Detect which cell encompasses the target text, then output its [X, Y] center coordinate. 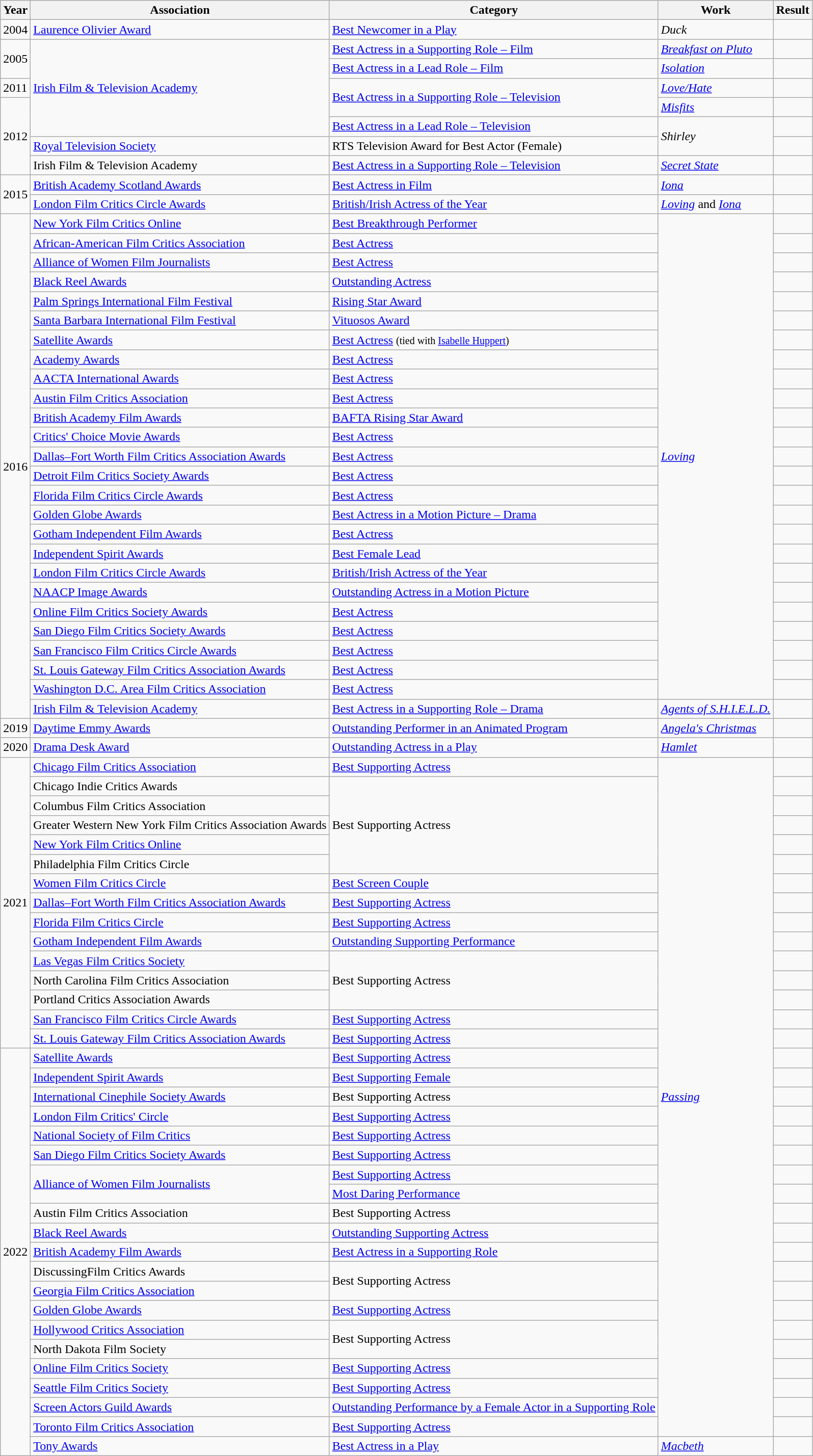
Daytime Emmy Awards [180, 728]
Outstanding Performance by a Female Actor in a Supporting Role [493, 1407]
Best Actress in a Supporting Role – Film [493, 49]
Work [716, 10]
Las Vegas Film Critics Society [180, 961]
Best Actress in a Motion Picture – Drama [493, 514]
2019 [15, 728]
International Cinephile Society Awards [180, 1097]
NAACP Image Awards [180, 592]
Seattle Film Critics Society [180, 1388]
Georgia Film Critics Association [180, 1291]
2015 [15, 194]
Hamlet [716, 747]
2021 [15, 902]
Misfits [716, 107]
2020 [15, 747]
Best Breakthrough Performer [493, 223]
Royal Television Society [180, 146]
Hollywood Critics Association [180, 1330]
Best Female Lead [493, 553]
Palm Springs International Film Festival [180, 301]
Toronto Film Critics Association [180, 1426]
Shirley [716, 136]
Laurence Olivier Award [180, 30]
British Academy Scotland Awards [180, 185]
Tony Awards [180, 1446]
Best Actress in a Supporting Role – Drama [493, 709]
Loving [716, 456]
Association [180, 10]
Best Screen Couple [493, 883]
Rising Star Award [493, 301]
Most Daring Performance [493, 1194]
Outstanding Performer in an Animated Program [493, 728]
Best Actress (tied with Isabelle Huppert) [493, 340]
Category [493, 10]
Best Supporting Female [493, 1077]
Best Actress in a Supporting Role [493, 1252]
National Society of Film Critics [180, 1135]
Year [15, 10]
Columbus Film Critics Association [180, 805]
RTS Television Award for Best Actor (Female) [493, 146]
Outstanding Actress in a Motion Picture [493, 592]
Macbeth [716, 1446]
Agents of S.H.I.E.L.D. [716, 709]
Secret State [716, 165]
Result [793, 10]
Iona [716, 185]
Chicago Indie Critics Awards [180, 786]
Florida Film Critics Circle Awards [180, 495]
Philadelphia Film Critics Circle [180, 864]
Portland Critics Association Awards [180, 1000]
2016 [15, 466]
Drama Desk Award [180, 747]
2004 [15, 30]
Angela's Christmas [716, 728]
Loving and Iona [716, 204]
Women Film Critics Circle [180, 883]
North Dakota Film Society [180, 1349]
Love/Hate [716, 88]
Passing [716, 1097]
DiscussingFilm Critics Awards [180, 1271]
Critics' Choice Movie Awards [180, 437]
Duck [716, 30]
AACTA International Awards [180, 379]
Vituosos Award [493, 321]
Online Film Critics Society [180, 1368]
2012 [15, 136]
Outstanding Actress [493, 282]
Best Actress in a Play [493, 1446]
Screen Actors Guild Awards [180, 1407]
Greater Western New York Film Critics Association Awards [180, 825]
BAFTA Rising Star Award [493, 418]
Detroit Film Critics Society Awards [180, 476]
2022 [15, 1252]
Academy Awards [180, 359]
Chicago Film Critics Association [180, 767]
Best Actress in Film [493, 185]
London Film Critics' Circle [180, 1116]
Outstanding Actress in a Play [493, 747]
Outstanding Supporting Actress [493, 1233]
North Carolina Film Critics Association [180, 980]
Best Actress in a Lead Role – Film [493, 68]
African-American Film Critics Association [180, 243]
Best Newcomer in a Play [493, 30]
Florida Film Critics Circle [180, 922]
2005 [15, 59]
Breakfast on Pluto [716, 49]
Washington D.C. Area Film Critics Association [180, 689]
Best Actress in a Lead Role – Television [493, 126]
Outstanding Supporting Performance [493, 942]
Isolation [716, 68]
2011 [15, 88]
Online Film Critics Society Awards [180, 612]
Santa Barbara International Film Festival [180, 321]
